Locate the cell with the specified text and output its [x, y] center coordinate. 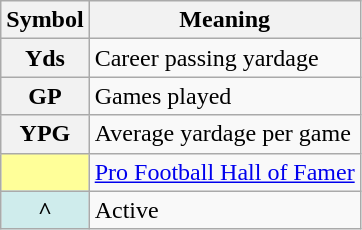
Active [224, 210]
Pro Football Hall of Famer [224, 172]
Yds [45, 58]
YPG [45, 134]
Games played [224, 96]
Average yardage per game [224, 134]
Symbol [45, 20]
^ [45, 210]
Meaning [224, 20]
Career passing yardage [224, 58]
GP [45, 96]
